Identify which cell holds the provided text, then report its [x, y] central coordinate. 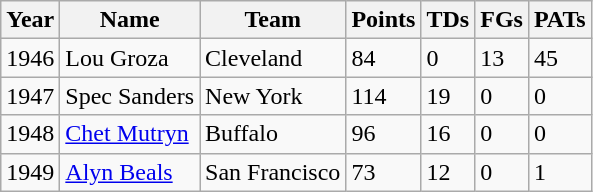
Points [384, 20]
San Francisco [273, 172]
114 [384, 96]
13 [502, 58]
FGs [502, 20]
1946 [30, 58]
TDs [448, 20]
1947 [30, 96]
Cleveland [273, 58]
Name [130, 20]
Year [30, 20]
PATs [560, 20]
Alyn Beals [130, 172]
Spec Sanders [130, 96]
96 [384, 134]
12 [448, 172]
1948 [30, 134]
Lou Groza [130, 58]
84 [384, 58]
New York [273, 96]
1 [560, 172]
Chet Mutryn [130, 134]
45 [560, 58]
Team [273, 20]
19 [448, 96]
Buffalo [273, 134]
73 [384, 172]
16 [448, 134]
1949 [30, 172]
